For the text-containing cell, return its midpoint in [X, Y] coordinate format. 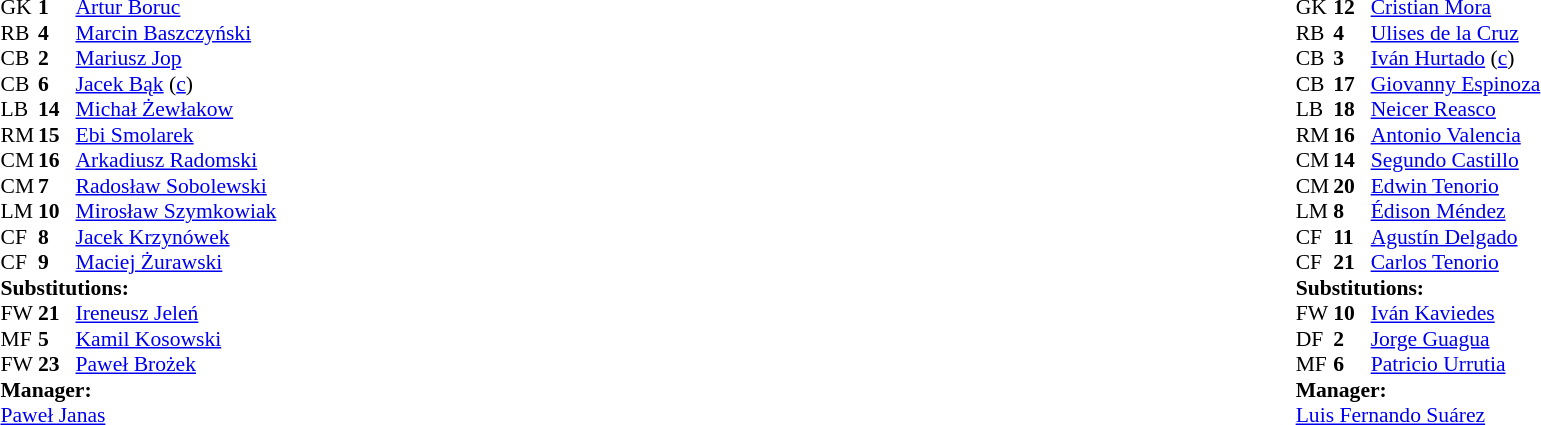
Édison Méndez [1456, 211]
3 [1352, 59]
Iván Hurtado (c) [1456, 59]
Jorge Guagua [1456, 339]
Iván Kaviedes [1456, 313]
9 [57, 263]
Edwin Tenorio [1456, 186]
Ireneusz Jeleń [176, 313]
Kamil Kosowski [176, 339]
Mirosław Szymkowiak [176, 211]
Jacek Krzynówek [176, 237]
11 [1352, 237]
Arkadiusz Radomski [176, 161]
Carlos Tenorio [1456, 263]
7 [57, 186]
20 [1352, 186]
15 [57, 135]
18 [1352, 109]
Giovanny Espinoza [1456, 84]
Neicer Reasco [1456, 109]
Paweł Brożek [176, 365]
Segundo Castillo [1456, 161]
Michał Żewłakow [176, 109]
Radosław Sobolewski [176, 186]
23 [57, 365]
5 [57, 339]
Ebi Smolarek [176, 135]
17 [1352, 84]
DF [1315, 339]
Jacek Bąk (c) [176, 84]
Agustín Delgado [1456, 237]
Maciej Żurawski [176, 263]
Patricio Urrutia [1456, 365]
Mariusz Jop [176, 59]
Marcin Baszczyński [176, 33]
Ulises de la Cruz [1456, 33]
Antonio Valencia [1456, 135]
